Locate the cell with the specified text and output its [X, Y] center coordinate. 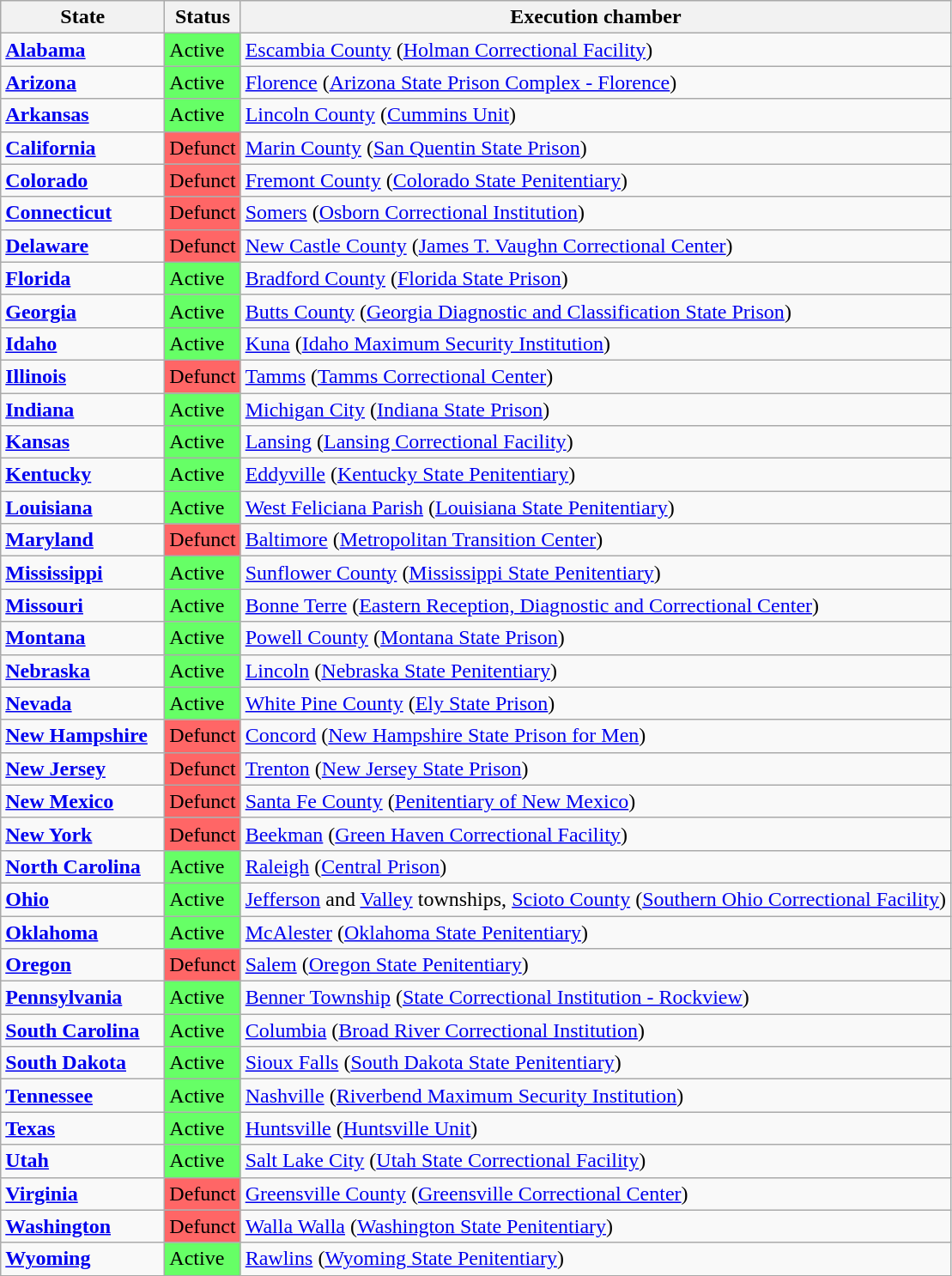
Concord (New Hampshire State Prison for Men) [596, 736]
Utah [82, 1161]
Nevada [82, 703]
McAlester (Oklahoma State Penitentiary) [596, 932]
Virginia [82, 1194]
Somers (Osborn Correctional Institution) [596, 213]
Bradford County (Florida State Prison) [596, 278]
Powell County (Montana State Prison) [596, 638]
Lincoln County (Cummins Unit) [596, 115]
Arizona [82, 82]
Status [203, 17]
Santa Fe County (Penitentiary of New Mexico) [596, 801]
Beekman (Green Haven Correctional Facility) [596, 834]
Idaho [82, 343]
Connecticut [82, 213]
Benner Township (State Correctional Institution - Rockview) [596, 998]
Huntsville (Huntsville Unit) [596, 1128]
Delaware [82, 246]
Sioux Falls (South Dakota State Penitentiary) [596, 1063]
Maryland [82, 540]
Tennessee [82, 1096]
Georgia [82, 311]
Butts County (Georgia Diagnostic and Classification State Prison) [596, 311]
Florida [82, 278]
Greensville County (Greensville Correctional Center) [596, 1194]
State [82, 17]
Kentucky [82, 475]
Columbia (Broad River Correctional Institution) [596, 1030]
Wyoming [82, 1259]
Michigan City (Indiana State Prison) [596, 410]
Nebraska [82, 671]
Mississippi [82, 573]
Salem (Oregon State Penitentiary) [596, 965]
New Jersey [82, 769]
Alabama [82, 50]
Kuna (Idaho Maximum Security Institution) [596, 343]
South Dakota [82, 1063]
Indiana [82, 410]
Raleigh (Central Prison) [596, 866]
North Carolina [82, 866]
Salt Lake City (Utah State Correctional Facility) [596, 1161]
Arkansas [82, 115]
West Feliciana Parish (Louisiana State Penitentiary) [596, 507]
Texas [82, 1128]
Fremont County (Colorado State Penitentiary) [596, 180]
Eddyville (Kentucky State Penitentiary) [596, 475]
Missouri [82, 605]
Rawlins (Wyoming State Penitentiary) [596, 1259]
Nashville (Riverbend Maximum Security Institution) [596, 1096]
South Carolina [82, 1030]
Bonne Terre (Eastern Reception, Diagnostic and Correctional Center) [596, 605]
New Hampshire [82, 736]
New York [82, 834]
Marin County (San Quentin State Prison) [596, 148]
California [82, 148]
Tamms (Tamms Correctional Center) [596, 376]
Lansing (Lansing Correctional Facility) [596, 442]
Oklahoma [82, 932]
Ohio [82, 899]
Colorado [82, 180]
Escambia County (Holman Correctional Facility) [596, 50]
Louisiana [82, 507]
Trenton (New Jersey State Prison) [596, 769]
Sunflower County (Mississippi State Penitentiary) [596, 573]
Execution chamber [596, 17]
Lincoln (Nebraska State Penitentiary) [596, 671]
Pennsylvania [82, 998]
New Castle County (James T. Vaughn Correctional Center) [596, 246]
Illinois [82, 376]
Florence (Arizona State Prison Complex - Florence) [596, 82]
Washington [82, 1226]
Baltimore (Metropolitan Transition Center) [596, 540]
Kansas [82, 442]
Walla Walla (Washington State Penitentiary) [596, 1226]
Montana [82, 638]
Oregon [82, 965]
Jefferson and Valley townships, Scioto County (Southern Ohio Correctional Facility) [596, 899]
White Pine County (Ely State Prison) [596, 703]
New Mexico [82, 801]
